Return [X, Y] of the center of cell containing provided text 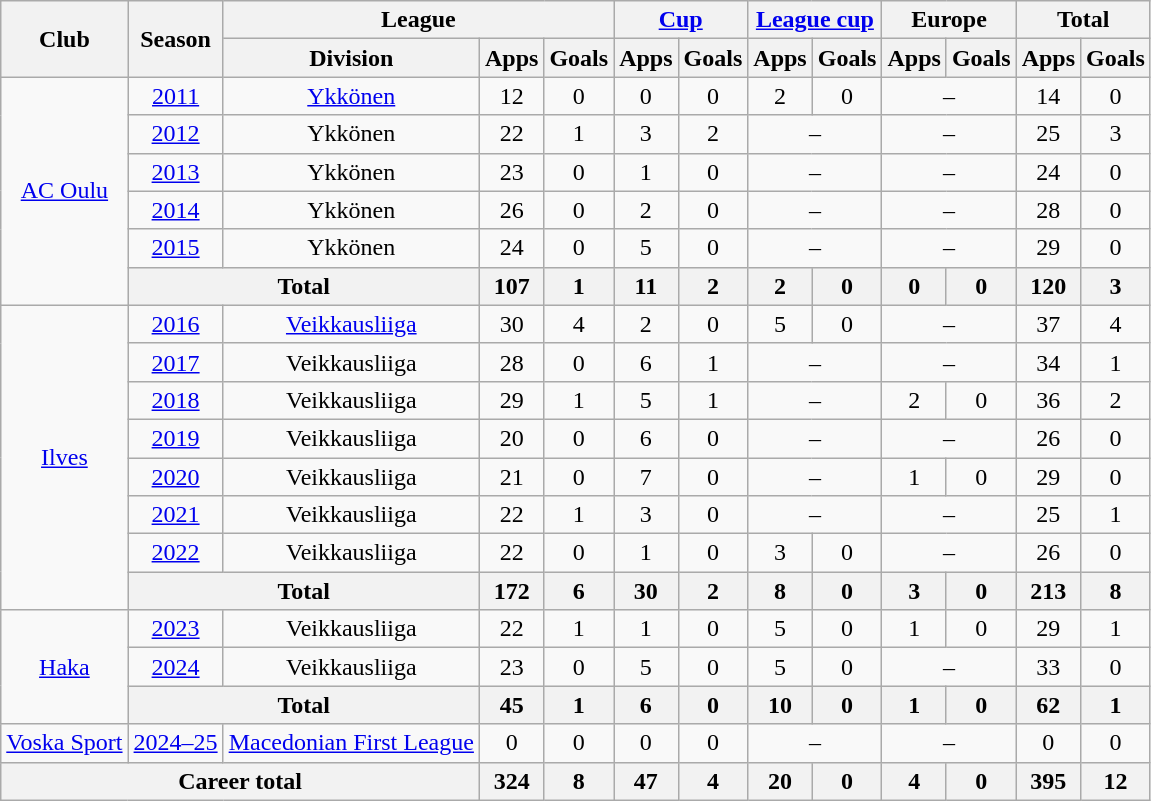
33 [1048, 667]
2024 [176, 667]
2016 [176, 324]
172 [511, 591]
Season [176, 39]
League [418, 20]
62 [1048, 705]
2012 [176, 134]
2011 [176, 96]
324 [511, 781]
AC Oulu [64, 191]
Haka [64, 667]
League cup [815, 20]
36 [1048, 400]
2024–25 [176, 743]
2020 [176, 477]
2023 [176, 629]
120 [1048, 286]
21 [511, 477]
Club [64, 39]
2015 [176, 248]
Ilves [64, 457]
2017 [176, 362]
2013 [176, 172]
Voska Sport [64, 743]
Cup [681, 20]
395 [1048, 781]
2018 [176, 400]
37 [1048, 324]
47 [646, 781]
11 [646, 286]
Europe [949, 20]
45 [511, 705]
2022 [176, 553]
Macedonian First League [351, 743]
7 [646, 477]
10 [780, 705]
213 [1048, 591]
107 [511, 286]
2014 [176, 210]
2021 [176, 515]
2019 [176, 438]
14 [1048, 96]
Division [351, 58]
34 [1048, 362]
Career total [240, 781]
